Search for the cell housing the specified text and yield its (X, Y) center coordinate. 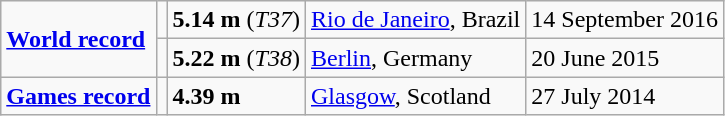
Rio de Janeiro, Brazil (415, 20)
Berlin, Germany (415, 58)
27 July 2014 (625, 96)
20 June 2015 (625, 58)
Glasgow, Scotland (415, 96)
5.14 m (T37) (236, 20)
14 September 2016 (625, 20)
4.39 m (236, 96)
World record (78, 39)
Games record (78, 96)
5.22 m (T38) (236, 58)
